Determine the [X, Y] coordinate at the center of the cell enclosing the given text.  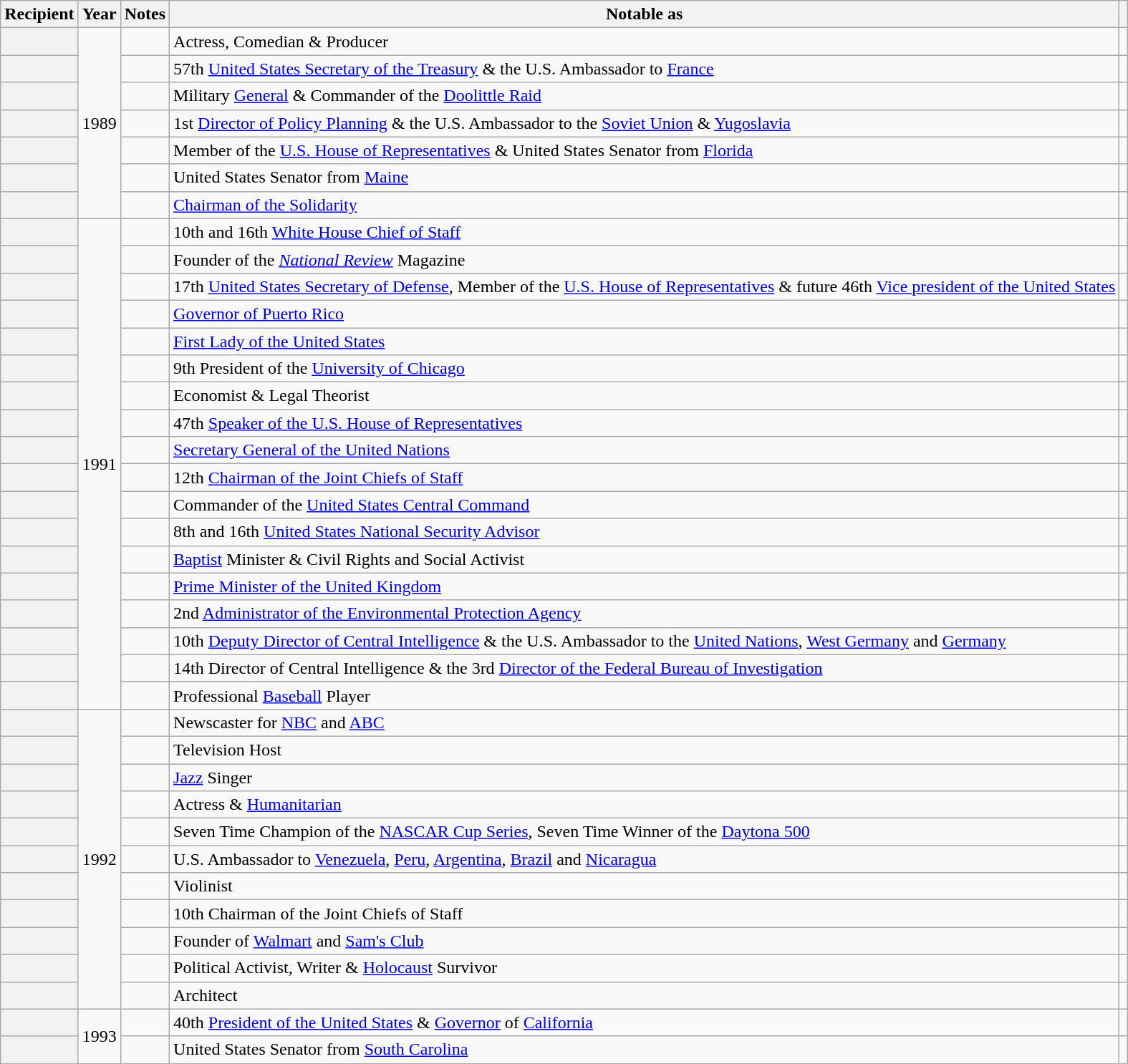
10th and 16th White House Chief of Staff [645, 232]
Actress, Comedian & Producer [645, 42]
Economist & Legal Theorist [645, 396]
Newscaster for NBC and ABC [645, 722]
United States Senator from Maine [645, 178]
47th Speaker of the U.S. House of Representatives [645, 423]
Jazz Singer [645, 777]
1992 [99, 859]
10th Deputy Director of Central Intelligence & the U.S. Ambassador to the United Nations, West Germany and Germany [645, 641]
U.S. Ambassador to Venezuela, Peru, Argentina, Brazil and Nicaragua [645, 859]
Member of the U.S. House of Representatives & United States Senator from Florida [645, 150]
Baptist Minister & Civil Rights and Social Activist [645, 559]
United States Senator from South Carolina [645, 1050]
Professional Baseball Player [645, 695]
1993 [99, 1036]
Television Host [645, 750]
Prime Minister of the United Kingdom [645, 586]
Governor of Puerto Rico [645, 314]
Recipient [39, 14]
17th United States Secretary of Defense, Member of the U.S. House of Representatives & future 46th Vice president of the United States [645, 286]
Notes [145, 14]
14th Director of Central Intelligence & the 3rd Director of the Federal Bureau of Investigation [645, 668]
1991 [99, 464]
9th President of the University of Chicago [645, 369]
Commander of the United States Central Command [645, 505]
Notable as [645, 14]
Secretary General of the United Nations [645, 450]
12th Chairman of the Joint Chiefs of Staff [645, 478]
Founder of the National Review Magazine [645, 259]
Chairman of the Solidarity [645, 205]
1st Director of Policy Planning & the U.S. Ambassador to the Soviet Union & Yugoslavia [645, 123]
Founder of Walmart and Sam's Club [645, 941]
10th Chairman of the Joint Chiefs of Staff [645, 914]
Seven Time Champion of the NASCAR Cup Series, Seven Time Winner of the Daytona 500 [645, 832]
1989 [99, 123]
Political Activist, Writer & Holocaust Survivor [645, 968]
First Lady of the United States [645, 342]
Military General & Commander of the Doolittle Raid [645, 96]
Year [99, 14]
40th President of the United States & Governor of California [645, 1022]
Actress & Humanitarian [645, 805]
Architect [645, 995]
Violinist [645, 886]
2nd Administrator of the Environmental Protection Agency [645, 614]
8th and 16th United States National Security Advisor [645, 532]
57th United States Secretary of the Treasury & the U.S. Ambassador to France [645, 69]
